Pinpoint the cell where the given text exists, returning its [X, Y] midpoint coordinate. 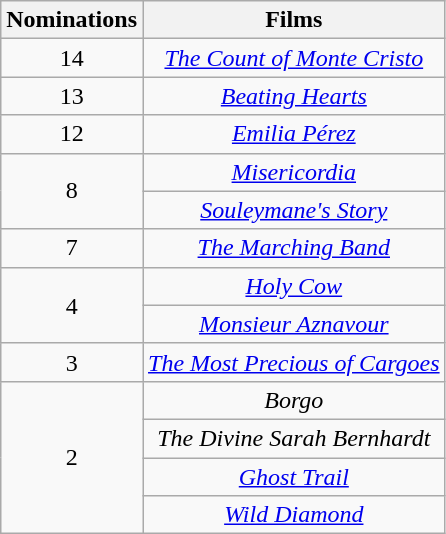
7 [72, 248]
Ghost Trail [294, 477]
13 [72, 96]
The Most Precious of Cargoes [294, 362]
The Count of Monte Cristo [294, 58]
Films [294, 20]
Wild Diamond [294, 515]
8 [72, 191]
14 [72, 58]
Beating Hearts [294, 96]
2 [72, 457]
Holy Cow [294, 286]
Borgo [294, 400]
The Marching Band [294, 248]
Emilia Pérez [294, 134]
4 [72, 305]
The Divine Sarah Bernhardt [294, 438]
Monsieur Aznavour [294, 324]
3 [72, 362]
12 [72, 134]
Souleymane's Story [294, 210]
Misericordia [294, 172]
Nominations [72, 20]
